Find where the given text appears and provide that cell's center as (x, y) coordinate. 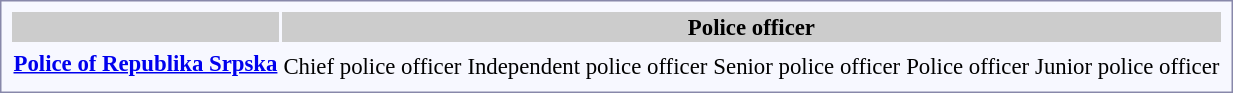
Junior police officer (1128, 66)
Independent police officer (588, 66)
Police of Republika Srpska (146, 63)
Chief police officer (372, 66)
Senior police officer (807, 66)
